Return [X, Y] of the center of cell containing provided text 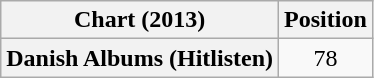
78 [326, 58]
Position [326, 20]
Danish Albums (Hitlisten) [140, 58]
Chart (2013) [140, 20]
